Detect which cell encompasses the target text, then output its [x, y] center coordinate. 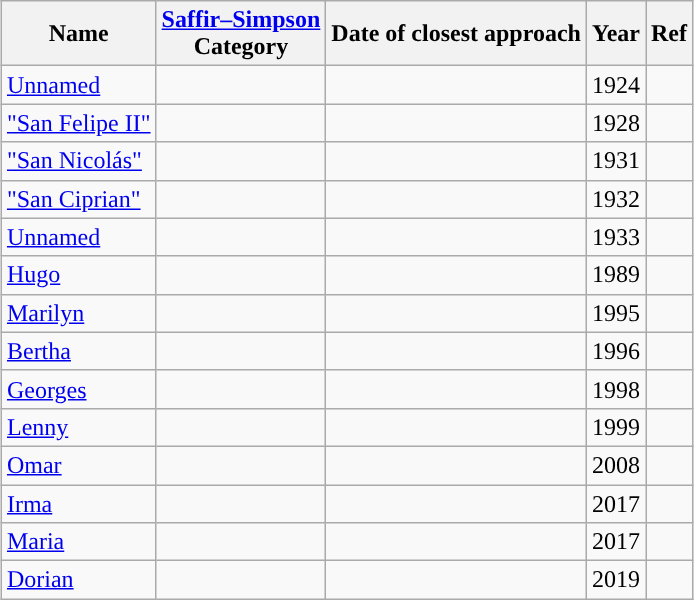
Omar [78, 465]
Dorian [78, 580]
"San Nicolás" [78, 161]
1996 [616, 351]
1995 [616, 313]
1928 [616, 123]
1998 [616, 389]
Ref [670, 34]
Georges [78, 389]
1932 [616, 199]
2019 [616, 580]
Lenny [78, 427]
1989 [616, 275]
Maria [78, 542]
Saffir–SimpsonCategory [241, 34]
Date of closest approach [456, 34]
Irma [78, 503]
Year [616, 34]
1931 [616, 161]
"San Ciprian" [78, 199]
"San Felipe II" [78, 123]
1924 [616, 85]
1999 [616, 427]
Name [78, 34]
2008 [616, 465]
Marilyn [78, 313]
Bertha [78, 351]
Hugo [78, 275]
1933 [616, 237]
